Detect which cell encompasses the target text, then output its [x, y] center coordinate. 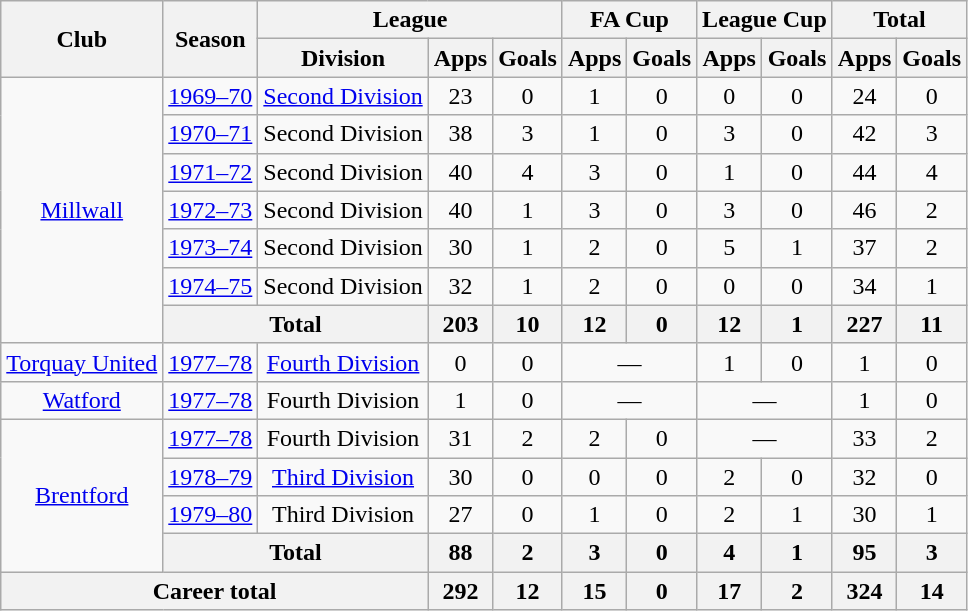
38 [460, 134]
24 [864, 96]
1979–80 [210, 515]
Season [210, 39]
15 [594, 591]
1978–79 [210, 477]
324 [864, 591]
292 [460, 591]
31 [460, 438]
Torquay United [82, 362]
Brentford [82, 495]
95 [864, 553]
1974–75 [210, 286]
44 [864, 172]
1969–70 [210, 96]
17 [730, 591]
1972–73 [210, 210]
33 [864, 438]
1973–74 [210, 248]
Division [343, 58]
42 [864, 134]
27 [460, 515]
203 [460, 324]
Millwall [82, 210]
11 [932, 324]
88 [460, 553]
Club [82, 39]
46 [864, 210]
5 [730, 248]
1970–71 [210, 134]
League [410, 20]
1971–72 [210, 172]
34 [864, 286]
League Cup [765, 20]
Watford [82, 400]
FA Cup [629, 20]
10 [528, 324]
14 [932, 591]
227 [864, 324]
37 [864, 248]
23 [460, 96]
Career total [214, 591]
